Determine the (X, Y) coordinate at the center of the cell enclosing the given text.  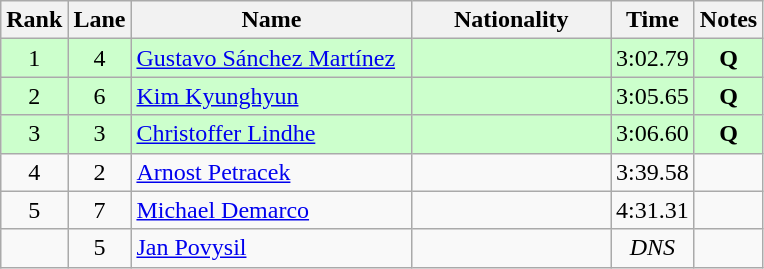
Time (653, 20)
Arnost Petracek (272, 172)
Name (272, 20)
6 (100, 96)
Lane (100, 20)
3:05.65 (653, 96)
Jan Povysil (272, 248)
Rank (34, 20)
1 (34, 58)
7 (100, 210)
4:31.31 (653, 210)
Gustavo Sánchez Martínez (272, 58)
Christoffer Lindhe (272, 134)
Kim Kyunghyun (272, 96)
Michael Demarco (272, 210)
Notes (728, 20)
3:39.58 (653, 172)
Nationality (512, 20)
DNS (653, 248)
3:02.79 (653, 58)
3:06.60 (653, 134)
